Return (x, y) of the center of cell containing provided text 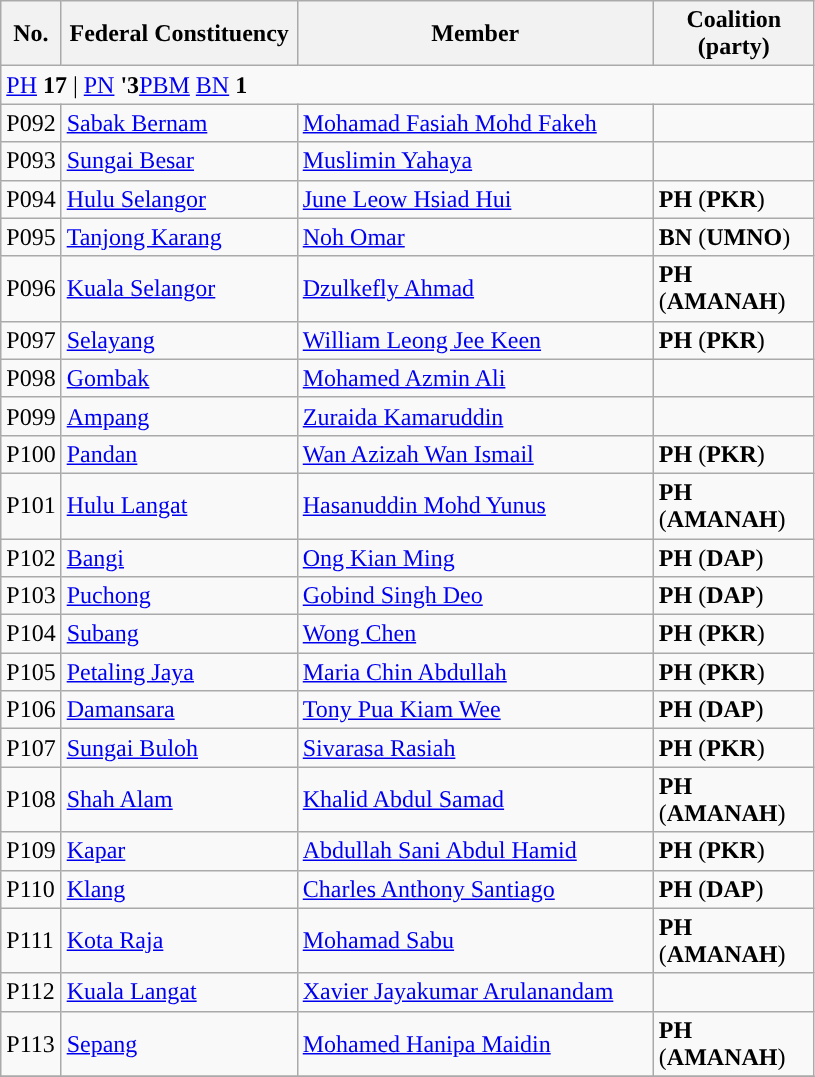
Noh Omar (475, 237)
Petaling Jaya (179, 672)
P094 (31, 199)
PH 17 | PN '3PBM BN 1 (408, 85)
Ampang (179, 416)
Federal Constituency (179, 34)
Khalid Abdul Samad (475, 800)
Kota Raja (179, 940)
P092 (31, 123)
Tanjong Karang (179, 237)
P095 (31, 237)
P104 (31, 634)
William Leong Jee Keen (475, 340)
Hasanuddin Mohd Yunus (475, 506)
P110 (31, 889)
Sabak Bernam (179, 123)
Selayang (179, 340)
Member (475, 34)
Puchong (179, 596)
Muslimin Yahaya (475, 161)
Sepang (179, 1044)
Bangi (179, 557)
P096 (31, 288)
Sivarasa Rasiah (475, 748)
BN (UMNO) (734, 237)
P093 (31, 161)
Mohamad Fasiah Mohd Fakeh (475, 123)
P102 (31, 557)
Hulu Selangor (179, 199)
Zuraida Kamaruddin (475, 416)
P098 (31, 378)
Sungai Buloh (179, 748)
P097 (31, 340)
Subang (179, 634)
P106 (31, 710)
Ong Kian Ming (475, 557)
Mohamed Azmin Ali (475, 378)
Pandan (179, 454)
P107 (31, 748)
Xavier Jayakumar Arulanandam (475, 992)
P112 (31, 992)
Shah Alam (179, 800)
Kuala Selangor (179, 288)
Sungai Besar (179, 161)
P103 (31, 596)
Damansara (179, 710)
P100 (31, 454)
Kuala Langat (179, 992)
No. (31, 34)
Kapar (179, 851)
P109 (31, 851)
Klang (179, 889)
Charles Anthony Santiago (475, 889)
P111 (31, 940)
Tony Pua Kiam Wee (475, 710)
P105 (31, 672)
Hulu Langat (179, 506)
Dzulkefly Ahmad (475, 288)
P101 (31, 506)
Abdullah Sani Abdul Hamid (475, 851)
Wan Azizah Wan Ismail (475, 454)
Maria Chin Abdullah (475, 672)
Wong Chen (475, 634)
Mohamed Hanipa Maidin (475, 1044)
P113 (31, 1044)
Coalition (party) (734, 34)
P099 (31, 416)
Gombak (179, 378)
P108 (31, 800)
Mohamad Sabu (475, 940)
Gobind Singh Deo (475, 596)
June Leow Hsiad Hui (475, 199)
